Output the (X, Y) coordinate of the center of the cell containing the given text.  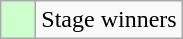
Stage winners (109, 20)
